Provide the [X, Y] coordinate of the cell's center where the given text is located.  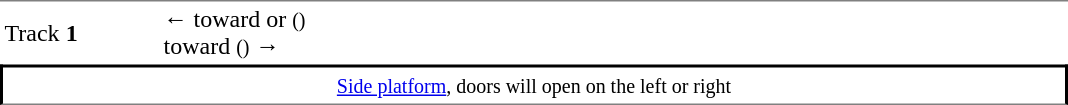
← toward or () toward () → [614, 32]
Side platform, doors will open on the left or right [534, 84]
Track 1 [80, 32]
